Capture the cell that displays the provided text and extract its [X, Y] central coordinate. 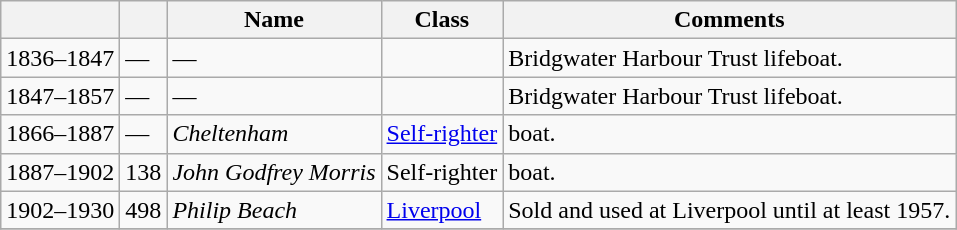
1866–1887 [60, 134]
John Godfrey Morris [274, 172]
Liverpool [442, 210]
1902–1930 [60, 210]
Name [274, 20]
498 [144, 210]
1836–1847 [60, 58]
Philip Beach [274, 210]
1847–1857 [60, 96]
Sold and used at Liverpool until at least 1957. [730, 210]
Comments [730, 20]
Cheltenham [274, 134]
1887–1902 [60, 172]
138 [144, 172]
Class [442, 20]
